Return [x, y] of the center of cell containing provided text 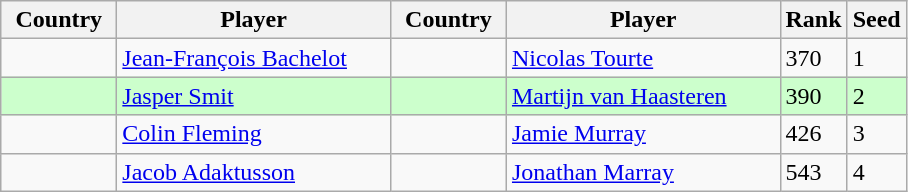
370 [814, 58]
3 [876, 134]
Jean-François Bachelot [254, 58]
Jonathan Marray [643, 172]
Rank [814, 20]
1 [876, 58]
Martijn van Haasteren [643, 96]
Jamie Murray [643, 134]
Jacob Adaktusson [254, 172]
4 [876, 172]
426 [814, 134]
Colin Fleming [254, 134]
Seed [876, 20]
2 [876, 96]
543 [814, 172]
Nicolas Tourte [643, 58]
390 [814, 96]
Jasper Smit [254, 96]
